Scan for the cell matching the given text and deliver its [X, Y] coordinate at center. 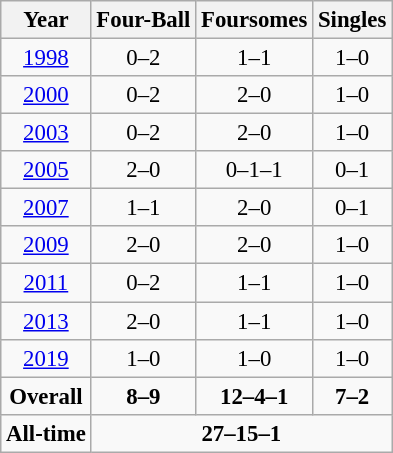
7–2 [352, 396]
Foursomes [254, 20]
2003 [46, 133]
Singles [352, 20]
Overall [46, 396]
2007 [46, 208]
8–9 [144, 396]
2011 [46, 283]
All-time [46, 433]
2005 [46, 170]
2009 [46, 245]
Year [46, 20]
27–15–1 [242, 433]
2000 [46, 95]
2013 [46, 321]
2019 [46, 358]
1998 [46, 58]
12–4–1 [254, 396]
0–1–1 [254, 170]
Four-Ball [144, 20]
